Return the [X, Y] coordinate for the center point of the cell that contains the specified text.  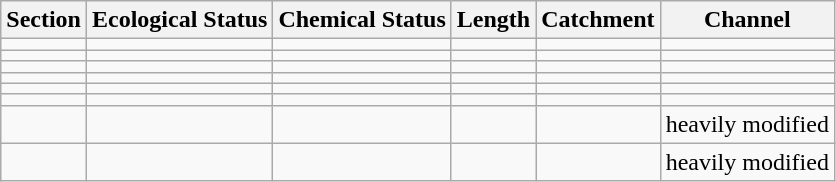
Ecological Status [179, 20]
Length [493, 20]
Chemical Status [362, 20]
Catchment [598, 20]
Section [44, 20]
Channel [747, 20]
